Detect which cell encompasses the target text, then output its [X, Y] center coordinate. 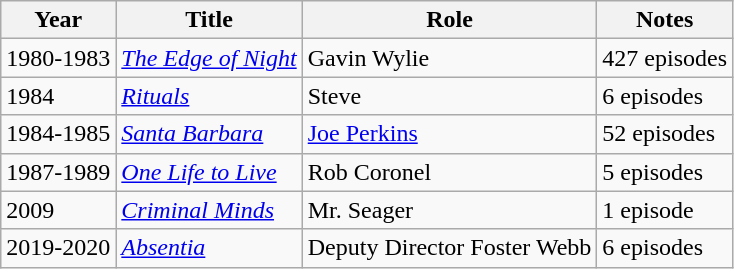
2019-2020 [58, 248]
Criminal Minds [209, 210]
Santa Barbara [209, 134]
Rob Coronel [450, 172]
Joe Perkins [450, 134]
Absentia [209, 248]
1984-1985 [58, 134]
One Life to Live [209, 172]
Deputy Director Foster Webb [450, 248]
Year [58, 20]
Role [450, 20]
Gavin Wylie [450, 58]
Rituals [209, 96]
1984 [58, 96]
Mr. Seager [450, 210]
1980-1983 [58, 58]
5 episodes [665, 172]
2009 [58, 210]
Notes [665, 20]
Title [209, 20]
The Edge of Night [209, 58]
427 episodes [665, 58]
Steve [450, 96]
1987-1989 [58, 172]
52 episodes [665, 134]
1 episode [665, 210]
